Output the (X, Y) coordinate of the center of the cell containing the given text.  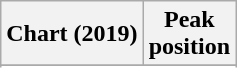
Peakposition (189, 34)
Chart (2019) (72, 34)
